From the cell containing the given text, extract its center point as [x, y] coordinate. 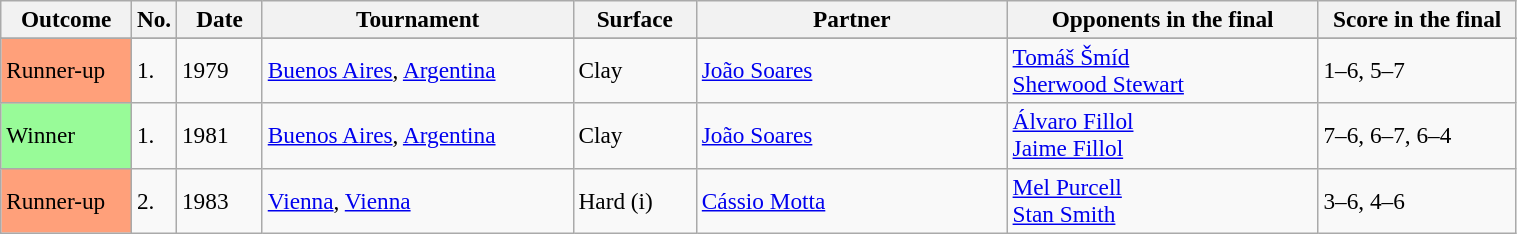
Hard (i) [634, 200]
No. [154, 19]
2. [154, 200]
Opponents in the final [1162, 19]
7–6, 6–7, 6–4 [1417, 136]
Tomáš Šmíd Sherwood Stewart [1162, 70]
Score in the final [1417, 19]
1979 [220, 70]
Outcome [66, 19]
Mel Purcell Stan Smith [1162, 200]
Vienna, Vienna [418, 200]
Date [220, 19]
Winner [66, 136]
Álvaro Fillol Jaime Fillol [1162, 136]
Partner [852, 19]
1983 [220, 200]
Tournament [418, 19]
1981 [220, 136]
1–6, 5–7 [1417, 70]
3–6, 4–6 [1417, 200]
Surface [634, 19]
Cássio Motta [852, 200]
